Return (x, y) of the center of cell containing provided text 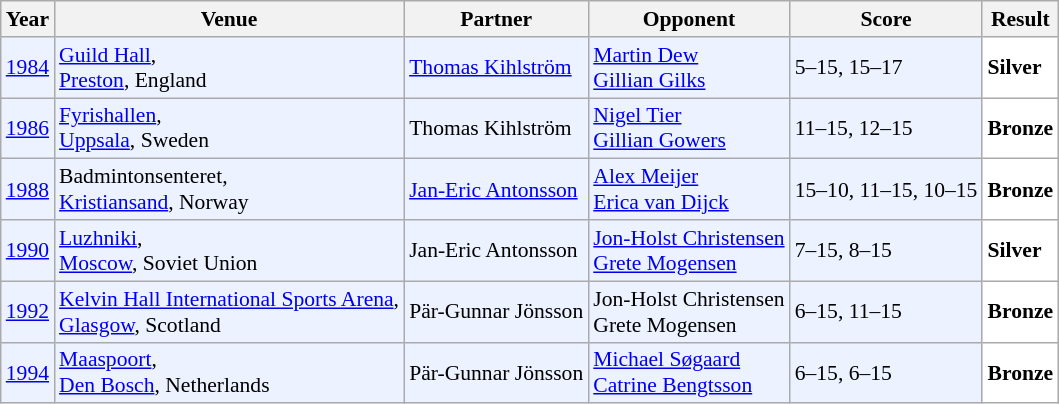
Maaspoort,Den Bosch, Netherlands (229, 372)
Partner (496, 19)
1984 (28, 68)
Kelvin Hall International Sports Arena,Glasgow, Scotland (229, 312)
Result (1020, 19)
Guild Hall,Preston, England (229, 68)
7–15, 8–15 (886, 250)
6–15, 6–15 (886, 372)
Score (886, 19)
1992 (28, 312)
Luzhniki,Moscow, Soviet Union (229, 250)
1994 (28, 372)
Year (28, 19)
Michael Søgaard Catrine Bengtsson (688, 372)
1988 (28, 190)
Nigel Tier Gillian Gowers (688, 128)
15–10, 11–15, 10–15 (886, 190)
6–15, 11–15 (886, 312)
Martin Dew Gillian Gilks (688, 68)
Alex Meijer Erica van Dijck (688, 190)
Fyrishallen,Uppsala, Sweden (229, 128)
11–15, 12–15 (886, 128)
Opponent (688, 19)
Badmintonsenteret,Kristiansand, Norway (229, 190)
Venue (229, 19)
1990 (28, 250)
1986 (28, 128)
5–15, 15–17 (886, 68)
